Capture the cell that displays the provided text and extract its [X, Y] central coordinate. 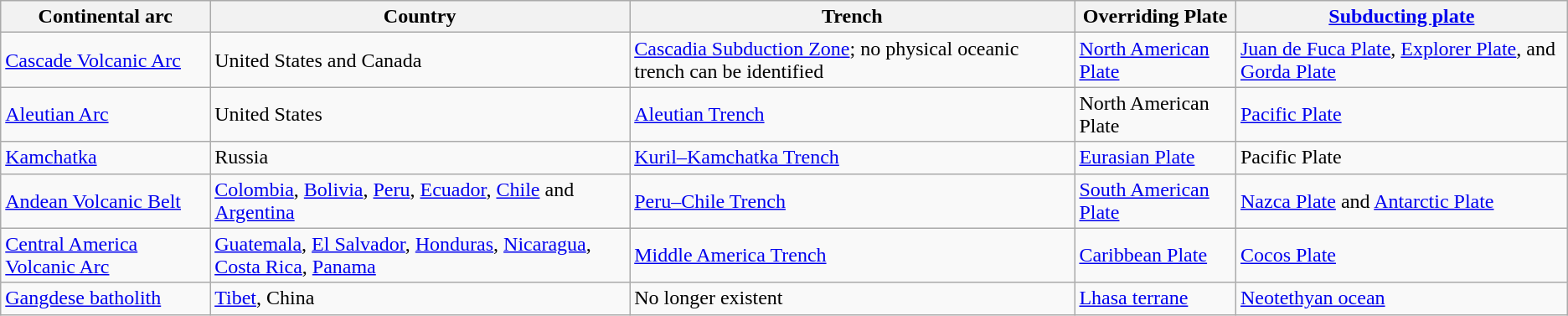
Aleutian Trench [853, 114]
Kuril–Kamchatka Trench [853, 158]
Lhasa terrane [1156, 298]
Cascade Volcanic Arc [106, 60]
Guatemala, El Salvador, Honduras, Nicaragua, Costa Rica, Panama [420, 255]
Eurasian Plate [1156, 158]
Peru–Chile Trench [853, 201]
Tibet, China [420, 298]
Middle America Trench [853, 255]
Overriding Plate [1156, 17]
Andean Volcanic Belt [106, 201]
Trench [853, 17]
South American Plate [1156, 201]
Juan de Fuca Plate, Explorer Plate, and Gorda Plate [1401, 60]
United States [420, 114]
Nazca Plate and Antarctic Plate [1401, 201]
Russia [420, 158]
United States and Canada [420, 60]
Cascadia Subduction Zone; no physical oceanic trench can be identified [853, 60]
Country [420, 17]
No longer existent [853, 298]
Colombia, Bolivia, Peru, Ecuador, Chile and Argentina [420, 201]
Continental arc [106, 17]
Kamchatka [106, 158]
Central America Volcanic Arc [106, 255]
Cocos Plate [1401, 255]
Aleutian Arc [106, 114]
Neotethyan ocean [1401, 298]
Caribbean Plate [1156, 255]
Gangdese batholith [106, 298]
Subducting plate [1401, 17]
